Pinpoint the cell where the given text exists, returning its [X, Y] midpoint coordinate. 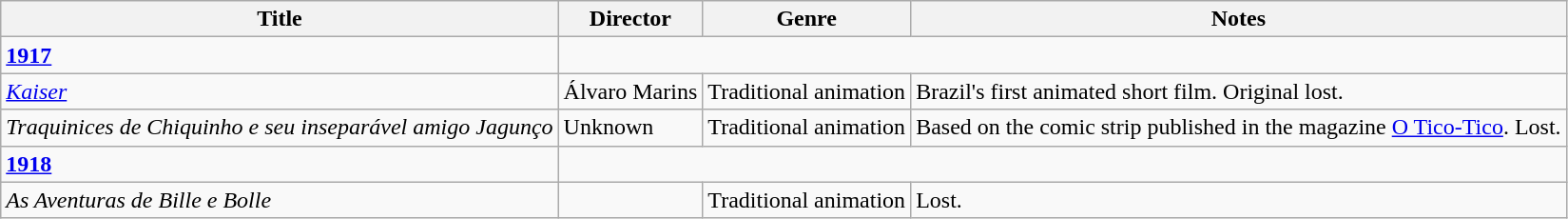
Álvaro Marins [630, 91]
Traquinices de Chiquinho e seu inseparável amigo Jagunço [280, 128]
Notes [1238, 19]
Title [280, 19]
Director [630, 19]
Kaiser [280, 91]
Brazil's first animated short film. Original lost. [1238, 91]
As Aventuras de Bille e Bolle [280, 200]
Genre [806, 19]
1918 [280, 164]
Lost. [1238, 200]
1917 [280, 55]
Unknown [630, 128]
Based on the comic strip published in the magazine O Tico-Tico. Lost. [1238, 128]
